From the cell containing the given text, extract its center point as [X, Y] coordinate. 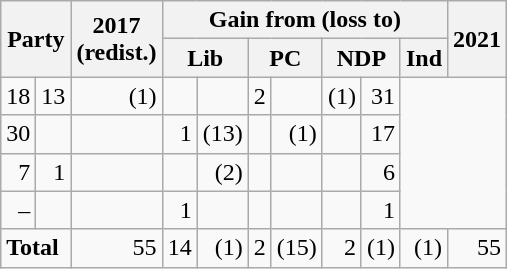
Party [36, 39]
7 [18, 172]
(13) [222, 134]
– [18, 210]
13 [54, 96]
17 [380, 134]
31 [380, 96]
Lib [205, 58]
14 [180, 248]
(15) [296, 248]
PC [285, 58]
30 [18, 134]
Gain from (loss to) [304, 20]
2017(redist.) [116, 39]
2021 [478, 39]
(2) [222, 172]
NDP [361, 58]
Total [36, 248]
6 [380, 172]
Ind [424, 58]
18 [18, 96]
